Locate the cell with the specified text and output its [X, Y] center coordinate. 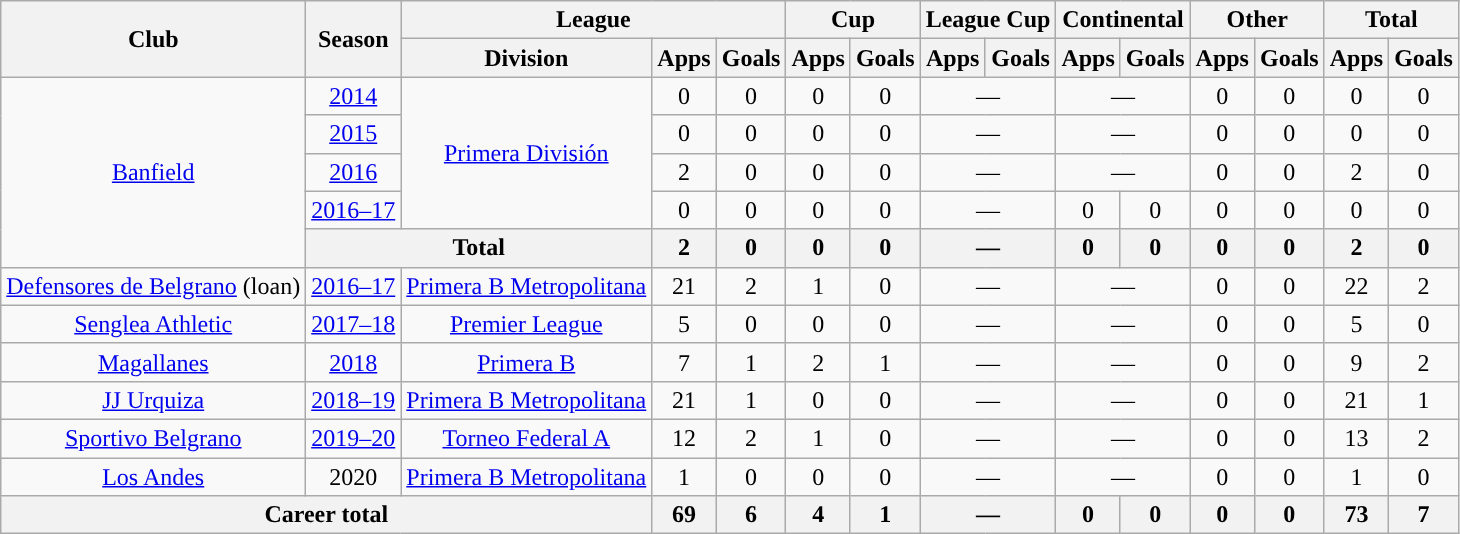
2014 [354, 96]
Banfield [154, 172]
73 [1356, 515]
2018–19 [354, 400]
Senglea Athletic [154, 324]
6 [751, 515]
2020 [354, 477]
22 [1356, 286]
2015 [354, 134]
Season [354, 39]
Continental [1123, 20]
League Cup [988, 20]
Magallanes [154, 362]
Other [1257, 20]
Primera B [526, 362]
4 [818, 515]
Primera División [526, 153]
13 [1356, 438]
Career total [326, 515]
2019–20 [354, 438]
12 [684, 438]
Torneo Federal A [526, 438]
9 [1356, 362]
2017–18 [354, 324]
69 [684, 515]
JJ Urquiza [154, 400]
League [594, 20]
Premier League [526, 324]
Cup [853, 20]
2016 [354, 172]
Sportivo Belgrano [154, 438]
2018 [354, 362]
Defensores de Belgrano (loan) [154, 286]
Los Andes [154, 477]
Club [154, 39]
Division [526, 58]
